From the cell containing the given text, extract its center point as (X, Y) coordinate. 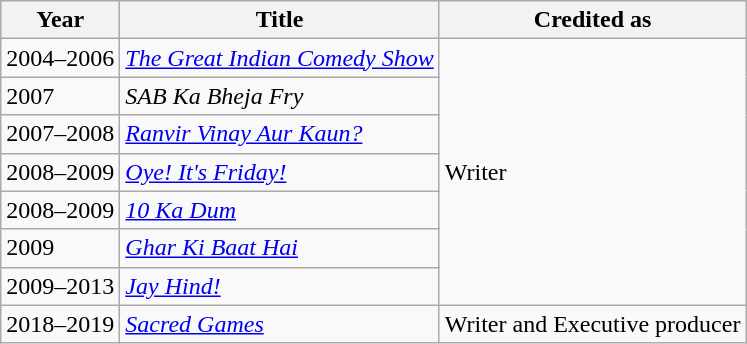
Jay Hind! (280, 286)
2009–2013 (60, 286)
SAB Ka Bheja Fry (280, 96)
Oye! It's Friday! (280, 172)
2009 (60, 248)
Title (280, 20)
Year (60, 20)
2007 (60, 96)
Writer (592, 172)
Ranvir Vinay Aur Kaun? (280, 134)
The Great Indian Comedy Show (280, 58)
Ghar Ki Baat Hai (280, 248)
2004–2006 (60, 58)
10 Ka Dum (280, 210)
Sacred Games (280, 324)
Writer and Executive producer (592, 324)
2018–2019 (60, 324)
Credited as (592, 20)
2007–2008 (60, 134)
